Output the (X, Y) coordinate of the center of the cell containing the given text.  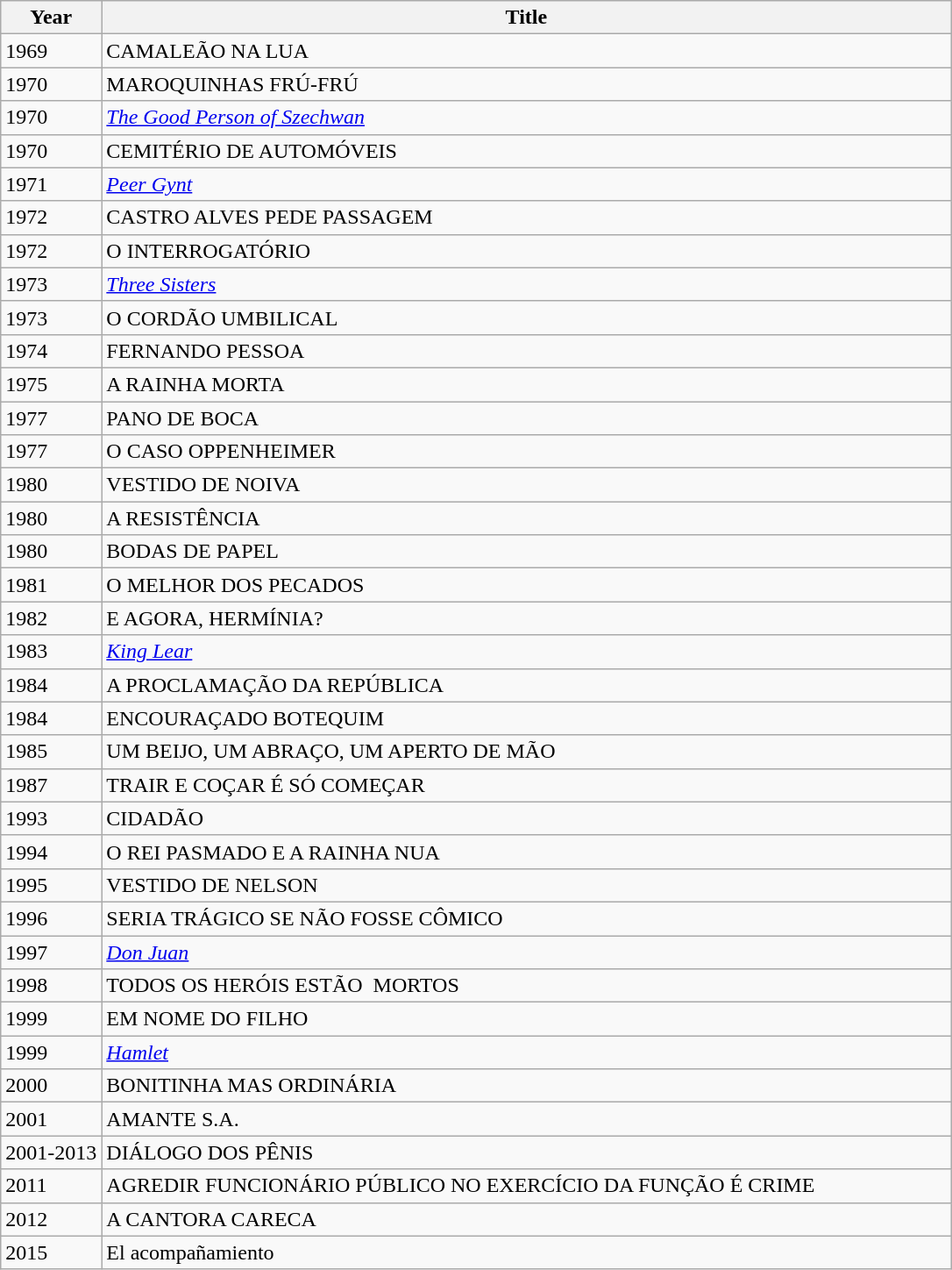
Year (51, 18)
1995 (51, 885)
EM NOME DO FILHO (526, 1019)
1994 (51, 852)
The Good Person of Szechwan (526, 118)
A RAINHA MORTA (526, 384)
Don Juan (526, 952)
VESTIDO DE NOIVA (526, 485)
SERIA TRÁGICO SE NÃO FOSSE CÔMICO (526, 918)
ENCOURAÇADO BOTEQUIM (526, 718)
TRAIR E COÇAR É SÓ COMEÇAR (526, 785)
DIÁLOGO DOS PÊNIS (526, 1152)
2011 (51, 1186)
O REI PASMADO E A RAINHA NUA (526, 852)
A RESISTÊNCIA (526, 518)
1998 (51, 986)
2000 (51, 1086)
1993 (51, 818)
1985 (51, 752)
2001 (51, 1119)
MAROQUINHAS FRÚ-FRÚ (526, 84)
O MELHOR DOS PECADOS (526, 585)
1981 (51, 585)
CAMALEÃO NA LUA (526, 51)
O CASO OPPENHEIMER (526, 452)
TODOS OS HERÓIS ESTÃO MORTOS (526, 986)
CIDADÃO (526, 818)
1983 (51, 652)
Hamlet (526, 1052)
El acompañamiento (526, 1252)
Peer Gynt (526, 184)
BODAS DE PAPEL (526, 552)
AMANTE S.A. (526, 1119)
CASTRO ALVES PEDE PASSAGEM (526, 218)
Three Sisters (526, 284)
PANO DE BOCA (526, 418)
Title (526, 18)
1974 (51, 351)
2001-2013 (51, 1152)
1982 (51, 618)
O INTERROGATÓRIO (526, 251)
1996 (51, 918)
1969 (51, 51)
VESTIDO DE NELSON (526, 885)
2015 (51, 1252)
BONITINHA MAS ORDINÁRIA (526, 1086)
1987 (51, 785)
FERNANDO PESSOA (526, 351)
2012 (51, 1219)
1971 (51, 184)
A CANTORA CARECA (526, 1219)
1997 (51, 952)
CEMITÉRIO DE AUTOMÓVEIS (526, 151)
E AGORA, HERMÍNIA? (526, 618)
AGREDIR FUNCIONÁRIO PÚBLICO NO EXERCÍCIO DA FUNÇÃO É CRIME (526, 1186)
King Lear (526, 652)
UM BEIJO, UM ABRAÇO, UM APERTO DE MÃO (526, 752)
1975 (51, 384)
O CORDÃO UMBILICAL (526, 317)
A PROCLAMAÇÃO DA REPÚBLICA (526, 685)
